Scan for the cell matching the given text and deliver its (x, y) coordinate at center. 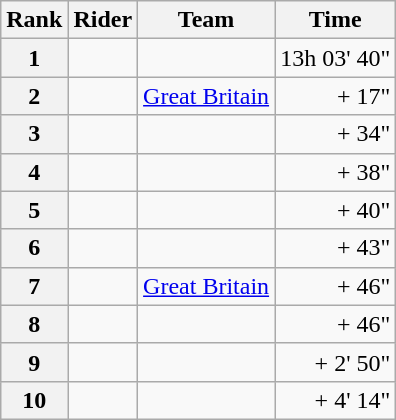
Rider (103, 20)
4 (34, 172)
+ 40" (336, 210)
+ 4' 14" (336, 400)
+ 43" (336, 248)
Team (206, 20)
8 (34, 324)
10 (34, 400)
6 (34, 248)
+ 2' 50" (336, 362)
5 (34, 210)
+ 17" (336, 96)
13h 03' 40" (336, 58)
9 (34, 362)
+ 34" (336, 134)
2 (34, 96)
1 (34, 58)
+ 38" (336, 172)
Rank (34, 20)
3 (34, 134)
7 (34, 286)
Time (336, 20)
